Output the (X, Y) coordinate of the center of the cell containing the given text.  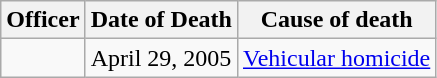
Date of Death (161, 20)
Officer (43, 20)
Cause of death (336, 20)
Vehicular homicide (336, 58)
April 29, 2005 (161, 58)
